From the cell containing the given text, extract its center point as [x, y] coordinate. 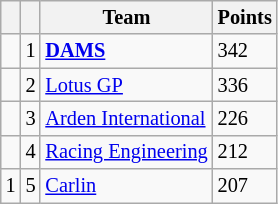
Points [245, 17]
3 [31, 118]
207 [245, 186]
5 [31, 186]
Lotus GP [126, 85]
Arden International [126, 118]
4 [31, 152]
Racing Engineering [126, 152]
336 [245, 85]
226 [245, 118]
Carlin [126, 186]
Team [126, 17]
2 [31, 85]
342 [245, 51]
DAMS [126, 51]
212 [245, 152]
